Determine the [x, y] coordinate at the center of the cell enclosing the given text.  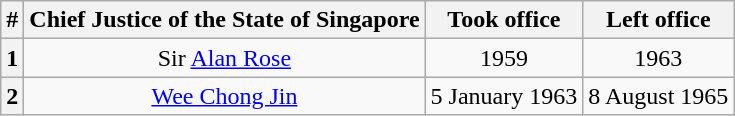
2 [12, 96]
Chief Justice of the State of Singapore [224, 20]
Left office [658, 20]
Took office [504, 20]
Sir Alan Rose [224, 58]
1959 [504, 58]
8 August 1965 [658, 96]
1 [12, 58]
1963 [658, 58]
Wee Chong Jin [224, 96]
5 January 1963 [504, 96]
# [12, 20]
